Output the (x, y) coordinate of the center of the cell containing the given text.  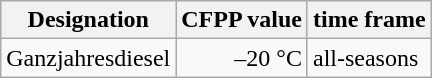
time frame (369, 20)
–20 °C (242, 58)
Designation (88, 20)
all-seasons (369, 58)
Ganzjahresdiesel (88, 58)
CFPP value (242, 20)
